Find where the given text appears and provide that cell's center as [X, Y] coordinate. 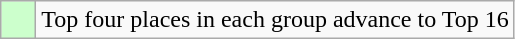
Top four places in each group advance to Top 16 [275, 20]
